Locate the cell with the specified text and output its [X, Y] center coordinate. 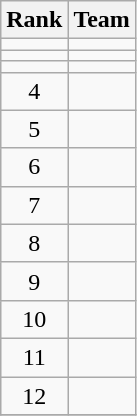
8 [34, 243]
7 [34, 205]
5 [34, 129]
Rank [34, 20]
4 [34, 91]
12 [34, 395]
11 [34, 357]
9 [34, 281]
Team [102, 20]
6 [34, 167]
10 [34, 319]
